Locate the cell with the specified text and output its (X, Y) center coordinate. 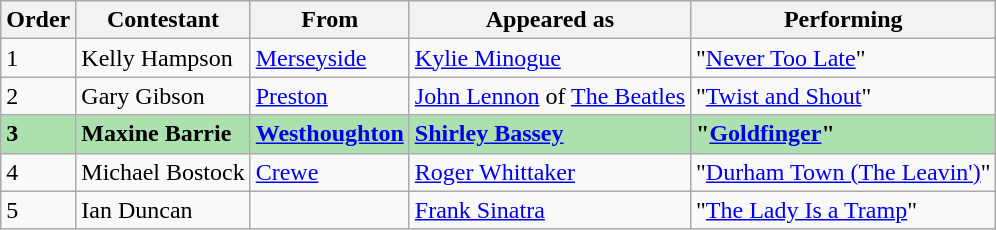
Michael Bostock (163, 172)
2 (38, 96)
Performing (844, 20)
3 (38, 134)
Shirley Bassey (550, 134)
John Lennon of The Beatles (550, 96)
Westhoughton (330, 134)
Appeared as (550, 20)
"The Lady Is a Tramp" (844, 210)
"Never Too Late" (844, 58)
Kylie Minogue (550, 58)
Roger Whittaker (550, 172)
5 (38, 210)
Crewe (330, 172)
Contestant (163, 20)
Frank Sinatra (550, 210)
From (330, 20)
Merseyside (330, 58)
"Twist and Shout" (844, 96)
Gary Gibson (163, 96)
"Durham Town (The Leavin')" (844, 172)
Kelly Hampson (163, 58)
"Goldfinger" (844, 134)
Ian Duncan (163, 210)
Order (38, 20)
Preston (330, 96)
4 (38, 172)
Maxine Barrie (163, 134)
1 (38, 58)
